For the text-containing cell, return its midpoint in (X, Y) coordinate format. 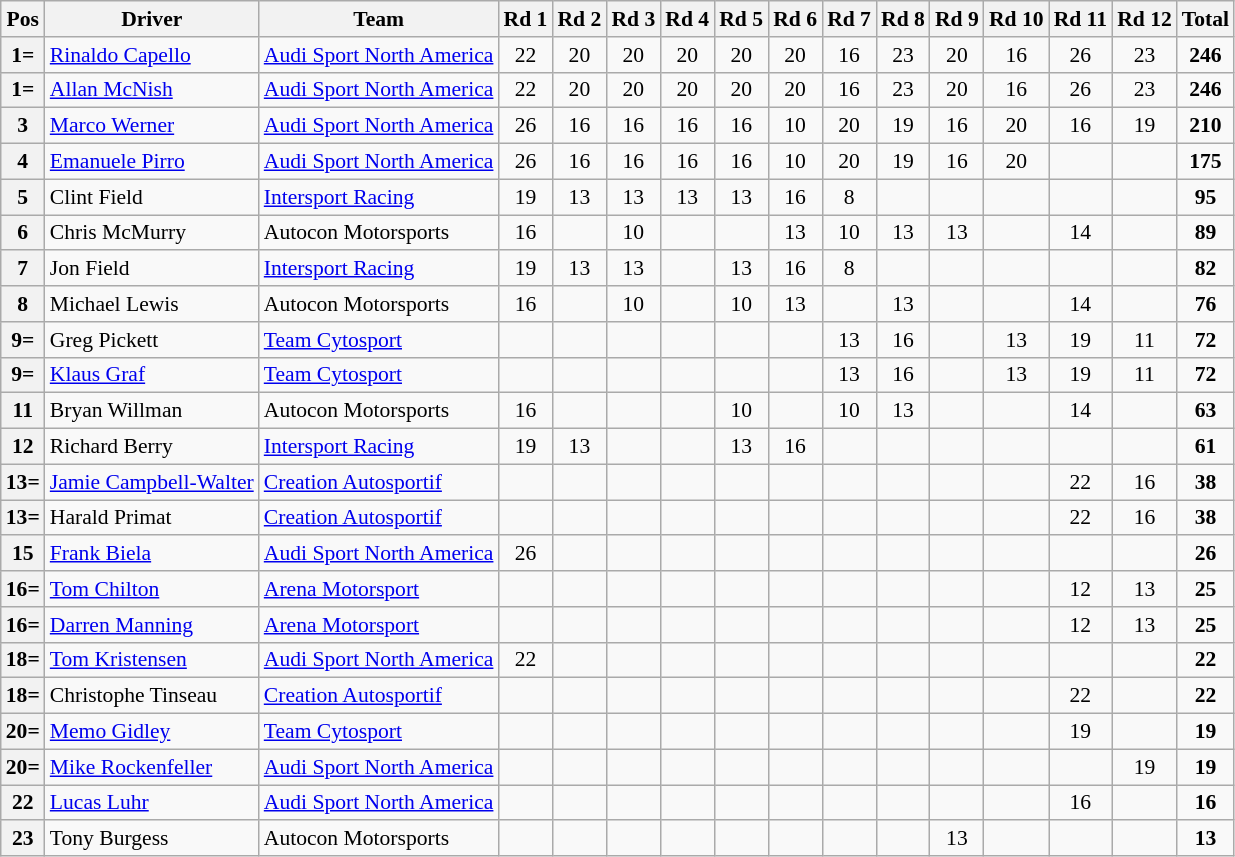
Mike Rockenfeller (152, 767)
175 (1206, 162)
210 (1206, 126)
Frank Biela (152, 554)
Michael Lewis (152, 304)
4 (23, 162)
Rd 9 (957, 19)
Bryan Willman (152, 411)
Marco Werner (152, 126)
95 (1206, 197)
Rinaldo Capello (152, 55)
Rd 10 (1016, 19)
Chris McMurry (152, 233)
Clint Field (152, 197)
Rd 7 (849, 19)
15 (23, 554)
Team (379, 19)
3 (23, 126)
61 (1206, 447)
Tony Burgess (152, 839)
Rd 2 (579, 19)
Driver (152, 19)
Harald Primat (152, 518)
5 (23, 197)
Jamie Campbell-Walter (152, 482)
Rd 6 (795, 19)
Darren Manning (152, 625)
Richard Berry (152, 447)
82 (1206, 269)
Memo Gidley (152, 732)
Tom Chilton (152, 589)
Christophe Tinseau (152, 696)
89 (1206, 233)
Rd 5 (741, 19)
Rd 12 (1144, 19)
Rd 11 (1081, 19)
Pos (23, 19)
Allan McNish (152, 90)
Tom Kristensen (152, 660)
Rd 3 (633, 19)
Lucas Luhr (152, 803)
Rd 8 (903, 19)
Total (1206, 19)
7 (23, 269)
63 (1206, 411)
Greg Pickett (152, 340)
Rd 4 (687, 19)
Klaus Graf (152, 375)
76 (1206, 304)
Jon Field (152, 269)
Emanuele Pirro (152, 162)
6 (23, 233)
Rd 1 (525, 19)
